Return the (x, y) coordinate for the center point of the cell that contains the specified text.  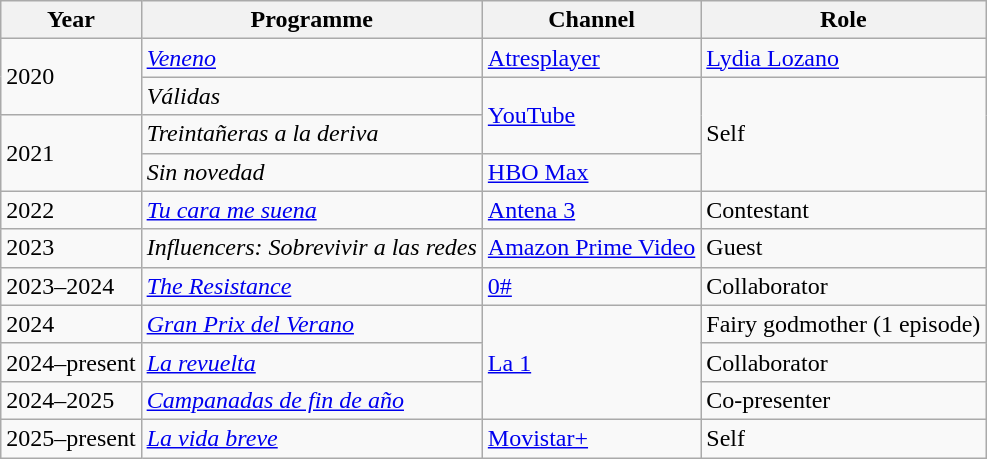
Fairy godmother (1 episode) (844, 324)
YouTube (591, 115)
La vida breve (312, 438)
Guest (844, 248)
Role (844, 20)
Tu cara me suena (312, 210)
2021 (71, 153)
2022 (71, 210)
Amazon Prime Video (591, 248)
Atresplayer (591, 58)
Treintañeras a la deriva (312, 134)
La 1 (591, 362)
Programme (312, 20)
The Resistance (312, 286)
HBO Max (591, 172)
2025–present (71, 438)
Sin novedad (312, 172)
Influencers: Sobrevivir a las redes (312, 248)
2024 (71, 324)
Campanadas de fin de año (312, 400)
Co-presenter (844, 400)
2023 (71, 248)
2024–present (71, 362)
Válidas (312, 96)
2020 (71, 77)
Movistar+ (591, 438)
Antena 3 (591, 210)
Year (71, 20)
Lydia Lozano (844, 58)
2023–2024 (71, 286)
Veneno (312, 58)
2024–2025 (71, 400)
0# (591, 286)
La revuelta (312, 362)
Contestant (844, 210)
Gran Prix del Verano (312, 324)
Channel (591, 20)
